Extract the [X, Y] coordinate from the center of the cell holding the provided text.  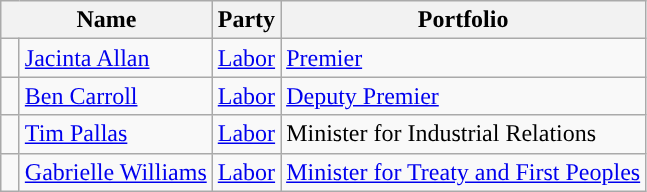
Jacinta Allan [116, 58]
Tim Pallas [116, 134]
Premier [464, 58]
Deputy Premier [464, 96]
Ben Carroll [116, 96]
Minister for Treaty and First Peoples [464, 172]
Minister for Industrial Relations [464, 134]
Name [107, 20]
Gabrielle Williams [116, 172]
Party [246, 20]
Portfolio [464, 20]
